Provide the (x, y) coordinate of the cell's center where the given text is located.  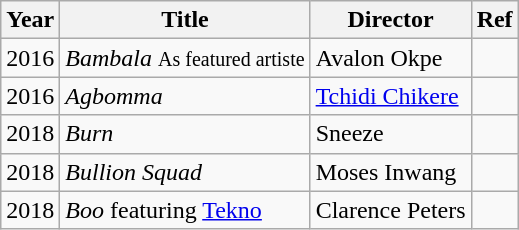
Tchidi Chikere (390, 96)
Bullion Squad (185, 172)
Bambala As featured artiste (185, 58)
Avalon Okpe (390, 58)
Burn (185, 134)
Sneeze (390, 134)
Ref (494, 20)
Title (185, 20)
Moses Inwang (390, 172)
Clarence Peters (390, 210)
Boo featuring Tekno (185, 210)
Year (30, 20)
Director (390, 20)
Agbomma (185, 96)
